Identify which cell holds the provided text, then report its [x, y] central coordinate. 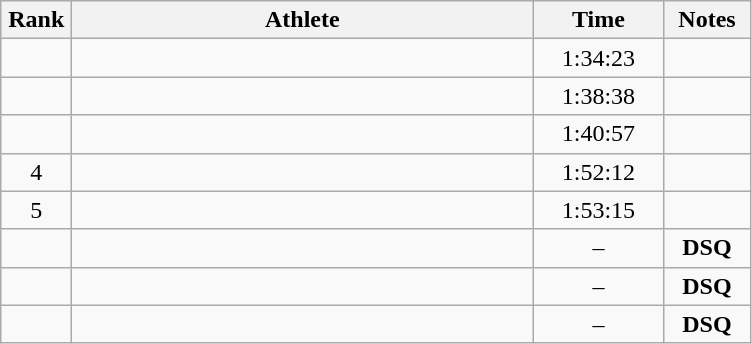
Time [598, 20]
Rank [36, 20]
5 [36, 210]
Athlete [302, 20]
1:38:38 [598, 96]
4 [36, 172]
1:53:15 [598, 210]
1:52:12 [598, 172]
1:34:23 [598, 58]
1:40:57 [598, 134]
Notes [707, 20]
